Detect which cell encompasses the target text, then output its [x, y] center coordinate. 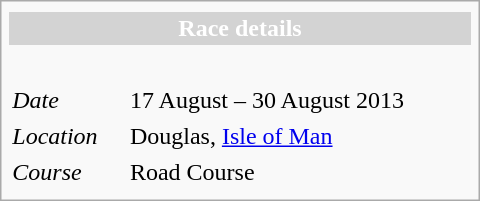
Course [66, 172]
17 August – 30 August 2013 [299, 100]
Location [66, 136]
Race details [240, 28]
Date [66, 100]
Road Course [299, 172]
Douglas, Isle of Man [299, 136]
